Extract the (x, y) coordinate from the center of the cell holding the provided text.  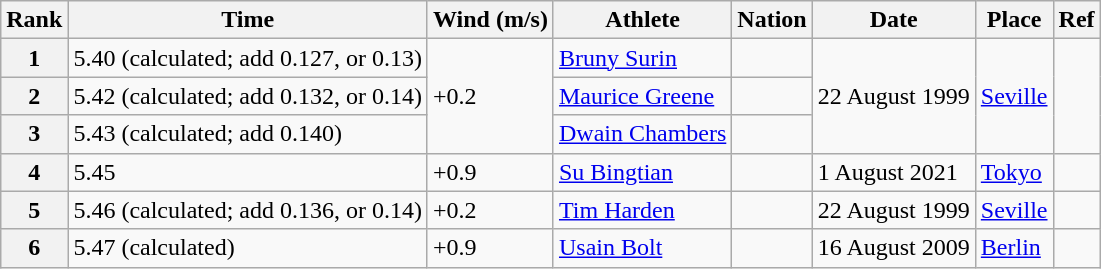
Bruny Surin (642, 58)
Berlin (1014, 248)
Place (1014, 20)
3 (34, 134)
Dwain Chambers (642, 134)
1 (34, 58)
Su Bingtian (642, 172)
1 August 2021 (894, 172)
5 (34, 210)
Nation (772, 20)
Athlete (642, 20)
Tokyo (1014, 172)
5.46 (calculated; add 0.136, or 0.14) (248, 210)
Rank (34, 20)
Tim Harden (642, 210)
4 (34, 172)
Wind (m/s) (490, 20)
5.42 (calculated; add 0.132, or 0.14) (248, 96)
Time (248, 20)
2 (34, 96)
5.43 (calculated; add 0.140) (248, 134)
Usain Bolt (642, 248)
5.40 (calculated; add 0.127, or 0.13) (248, 58)
5.45 (248, 172)
5.47 (calculated) (248, 248)
Maurice Greene (642, 96)
16 August 2009 (894, 248)
Ref (1076, 20)
6 (34, 248)
Date (894, 20)
